For the text-containing cell, return its midpoint in (x, y) coordinate format. 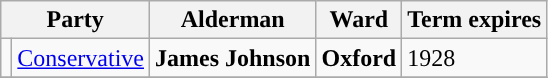
Term expires (474, 20)
1928 (474, 58)
Alderman (233, 20)
Ward (359, 20)
Conservative (81, 58)
James Johnson (233, 58)
Party (76, 20)
Oxford (359, 58)
